Scan for the cell matching the given text and deliver its [x, y] coordinate at center. 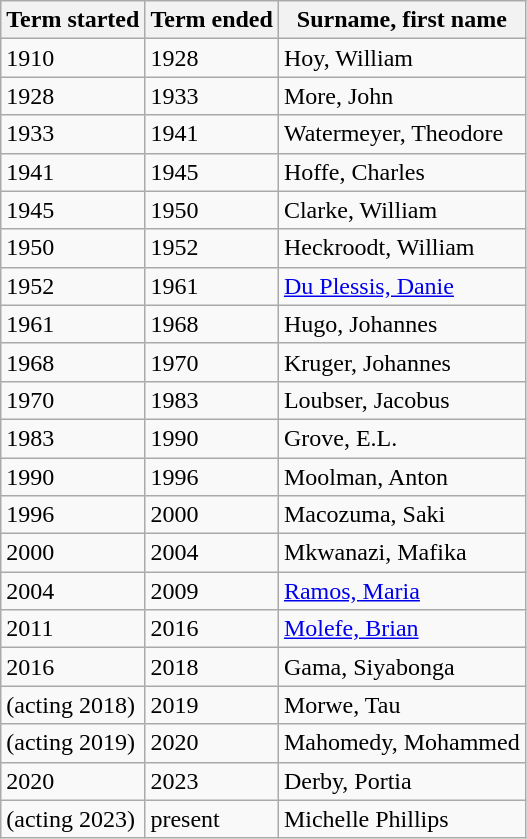
Hoffe, Charles [402, 172]
Ramos, Maria [402, 591]
Kruger, Johannes [402, 362]
(acting 2023) [73, 819]
Du Plessis, Danie [402, 286]
Moolman, Anton [402, 477]
2011 [73, 629]
More, John [402, 96]
1910 [73, 58]
Mkwanazi, Mafika [402, 553]
2009 [212, 591]
Hoy, William [402, 58]
Clarke, William [402, 210]
Derby, Portia [402, 781]
Mahomedy, Mohammed [402, 743]
2023 [212, 781]
Term started [73, 20]
Molefe, Brian [402, 629]
Morwe, Tau [402, 705]
(acting 2018) [73, 705]
Grove, E.L. [402, 438]
Heckroodt, William [402, 248]
Macozuma, Saki [402, 515]
2018 [212, 667]
present [212, 819]
2019 [212, 705]
(acting 2019) [73, 743]
Watermeyer, Theodore [402, 134]
Loubser, Jacobus [402, 400]
Hugo, Johannes [402, 324]
Term ended [212, 20]
Michelle Phillips [402, 819]
Gama, Siyabonga [402, 667]
Surname, first name [402, 20]
